Return the (X, Y) coordinate for the center point of the cell that contains the specified text.  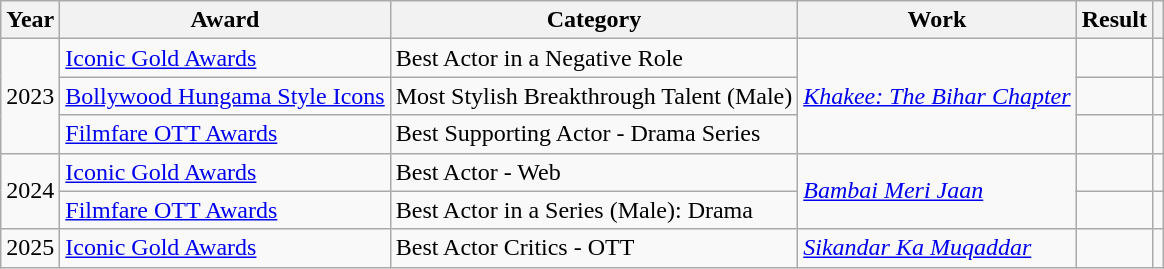
Work (937, 20)
Most Stylish Breakthrough Talent (Male) (594, 96)
Bollywood Hungama Style Icons (225, 96)
Khakee: The Bihar Chapter (937, 96)
Best Actor in a Negative Role (594, 58)
Best Supporting Actor - Drama Series (594, 134)
Year (30, 20)
Award (225, 20)
Sikandar Ka Muqaddar (937, 248)
2024 (30, 191)
Best Actor Critics - OTT (594, 248)
Best Actor - Web (594, 172)
Best Actor in a Series (Male): Drama (594, 210)
2025 (30, 248)
Category (594, 20)
Bambai Meri Jaan (937, 191)
2023 (30, 96)
Result (1114, 20)
